For the text-containing cell, return its midpoint in (x, y) coordinate format. 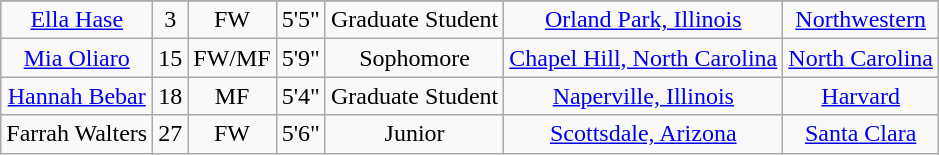
15 (170, 58)
North Carolina (861, 58)
Chapel Hill, North Carolina (644, 58)
5'5" (300, 20)
Northwestern (861, 20)
MF (232, 96)
Harvard (861, 96)
5'4" (300, 96)
Ella Hase (77, 20)
Junior (414, 134)
5'9" (300, 58)
FW/MF (232, 58)
Farrah Walters (77, 134)
5'6" (300, 134)
27 (170, 134)
Naperville, Illinois (644, 96)
Santa Clara (861, 134)
Mia Oliaro (77, 58)
Hannah Bebar (77, 96)
Scottsdale, Arizona (644, 134)
3 (170, 20)
Sophomore (414, 58)
Orland Park, Illinois (644, 20)
18 (170, 96)
